Return the (x, y) coordinate for the center point of the cell that contains the specified text.  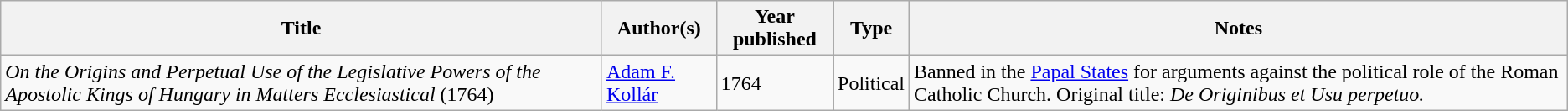
Banned in the Papal States for arguments against the political role of the Roman Catholic Church. Original title: De Originibus et Usu perpetuo. (1239, 82)
On the Origins and Perpetual Use of the Legislative Powers of the Apostolic Kings of Hungary in Matters Ecclesiastical (1764) (302, 82)
Political (871, 82)
Author(s) (658, 29)
Title (302, 29)
Type (871, 29)
Notes (1239, 29)
1764 (774, 82)
Year published (774, 29)
Adam F. Kollár (658, 82)
